Determine the (X, Y) coordinate at the center of the cell enclosing the given text.  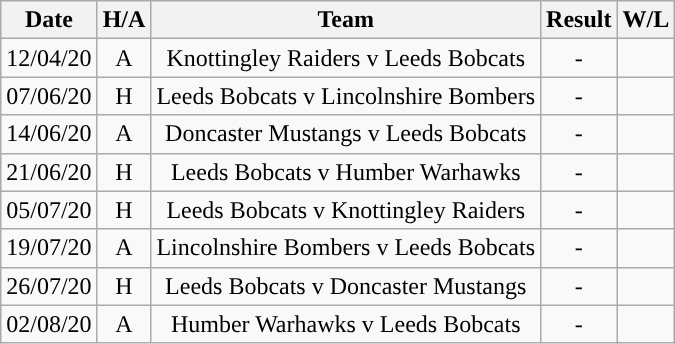
05/07/20 (49, 210)
26/07/20 (49, 286)
Doncaster Mustangs v Leeds Bobcats (346, 134)
Team (346, 20)
Humber Warhawks v Leeds Bobcats (346, 324)
H/A (124, 20)
12/04/20 (49, 58)
Lincolnshire Bombers v Leeds Bobcats (346, 248)
02/08/20 (49, 324)
Result (579, 20)
W/L (646, 20)
19/07/20 (49, 248)
07/06/20 (49, 96)
14/06/20 (49, 134)
Leeds Bobcats v Lincolnshire Bombers (346, 96)
Leeds Bobcats v Knottingley Raiders (346, 210)
Leeds Bobcats v Doncaster Mustangs (346, 286)
21/06/20 (49, 172)
Date (49, 20)
Leeds Bobcats v Humber Warhawks (346, 172)
Knottingley Raiders v Leeds Bobcats (346, 58)
